Identify which cell holds the provided text, then report its [x, y] central coordinate. 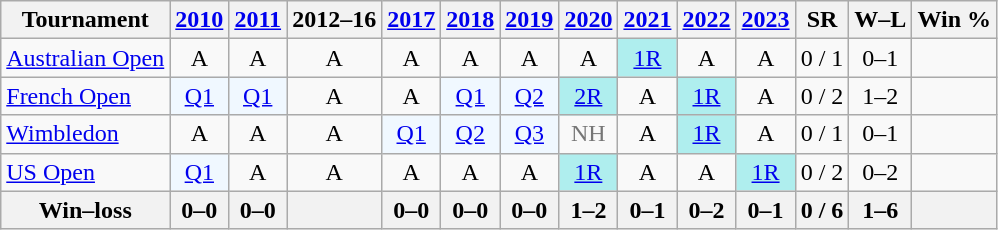
1–6 [880, 210]
2012–16 [334, 20]
2R [588, 96]
Q3 [530, 134]
2021 [648, 20]
W–L [880, 20]
2022 [706, 20]
2011 [258, 20]
2018 [470, 20]
2010 [200, 20]
0 / 6 [822, 210]
2019 [530, 20]
2023 [766, 20]
French Open [86, 96]
2017 [412, 20]
US Open [86, 172]
NH [588, 134]
Tournament [86, 20]
Wimbledon [86, 134]
SR [822, 20]
Australian Open [86, 58]
Win–loss [86, 210]
2020 [588, 20]
Win % [954, 20]
